Search for the cell housing the specified text and yield its (X, Y) center coordinate. 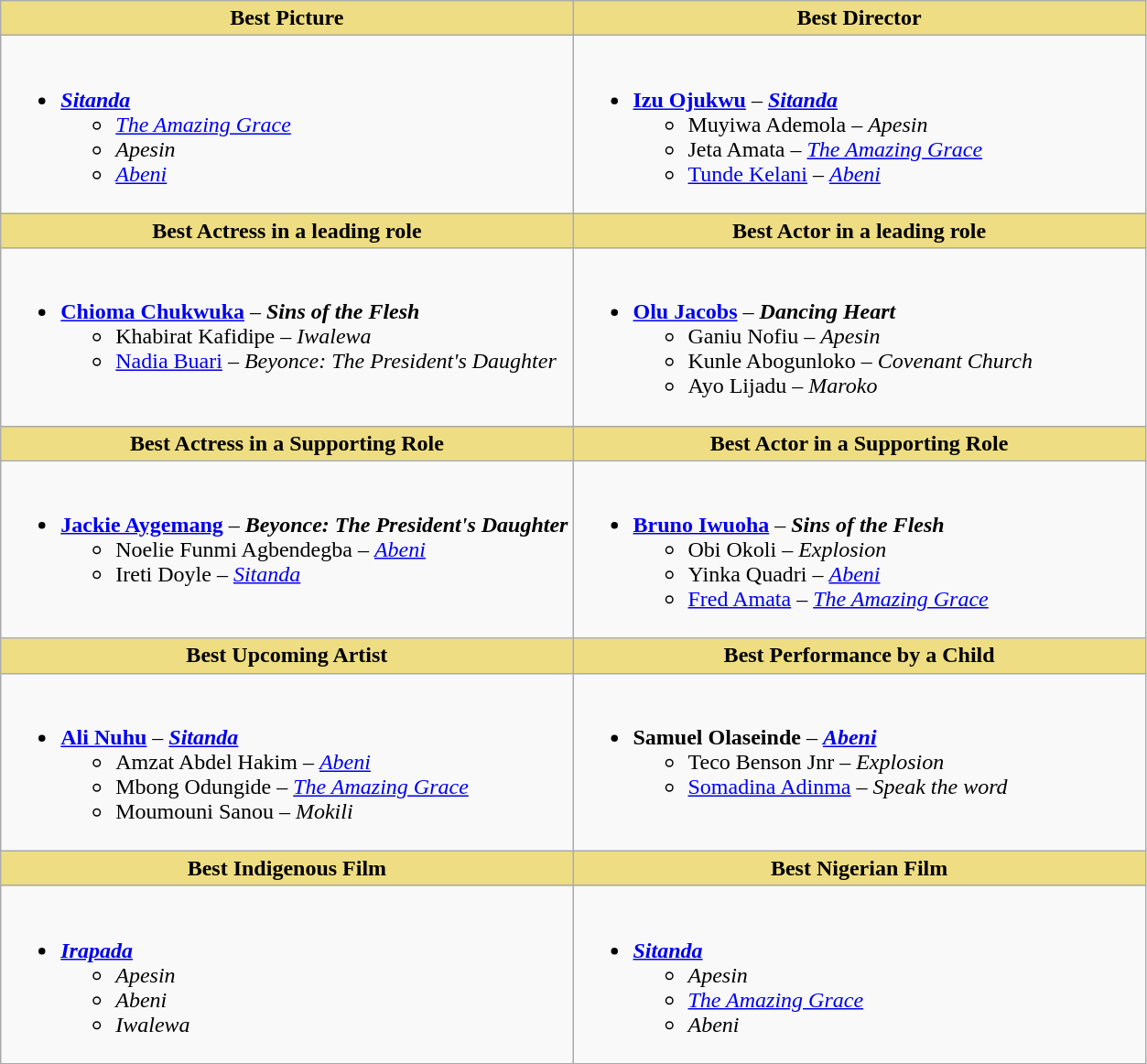
Best Indigenous Film (287, 868)
Best Actress in a Supporting Role (287, 443)
Samuel Olaseinde – AbeniTeco Benson Jnr – ExplosionSomadina Adinma – Speak the word (859, 762)
Best Picture (287, 18)
SitandaThe Amazing GraceApesinAbeni (287, 125)
Olu Jacobs – Dancing HeartGaniu Nofiu – ApesinKunle Abogunloko – Covenant ChurchAyo Lijadu – Maroko (859, 337)
IrapadaApesinAbeniIwalewa (287, 974)
Bruno Iwuoha – Sins of the FleshObi Okoli – ExplosionYinka Quadri – AbeniFred Amata – The Amazing Grace (859, 549)
Best Upcoming Artist (287, 656)
Chioma Chukwuka – Sins of the FleshKhabirat Kafidipe – IwalewaNadia Buari – Beyonce: The President's Daughter (287, 337)
SitandaApesinThe Amazing GraceAbeni (859, 974)
Best Performance by a Child (859, 656)
Ali Nuhu – SitandaAmzat Abdel Hakim – AbeniMbong Odungide – The Amazing GraceMoumouni Sanou – Mokili (287, 762)
Izu Ojukwu – SitandaMuyiwa Ademola – ApesinJeta Amata – The Amazing GraceTunde Kelani – Abeni (859, 125)
Best Actress in a leading role (287, 231)
Jackie Aygemang – Beyonce: The President's DaughterNoelie Funmi Agbendegba – AbeniIreti Doyle – Sitanda (287, 549)
Best Actor in a leading role (859, 231)
Best Actor in a Supporting Role (859, 443)
Best Nigerian Film (859, 868)
Best Director (859, 18)
